Find where the given text appears and provide that cell's center as (x, y) coordinate. 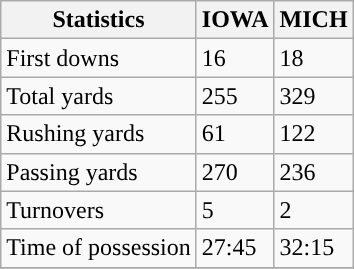
Rushing yards (99, 134)
Passing yards (99, 172)
Total yards (99, 96)
255 (235, 96)
Time of possession (99, 248)
18 (314, 58)
16 (235, 58)
First downs (99, 58)
Statistics (99, 20)
270 (235, 172)
329 (314, 96)
27:45 (235, 248)
IOWA (235, 20)
5 (235, 210)
122 (314, 134)
32:15 (314, 248)
2 (314, 210)
MICH (314, 20)
236 (314, 172)
61 (235, 134)
Turnovers (99, 210)
